Pinpoint the cell where the given text exists, returning its (X, Y) midpoint coordinate. 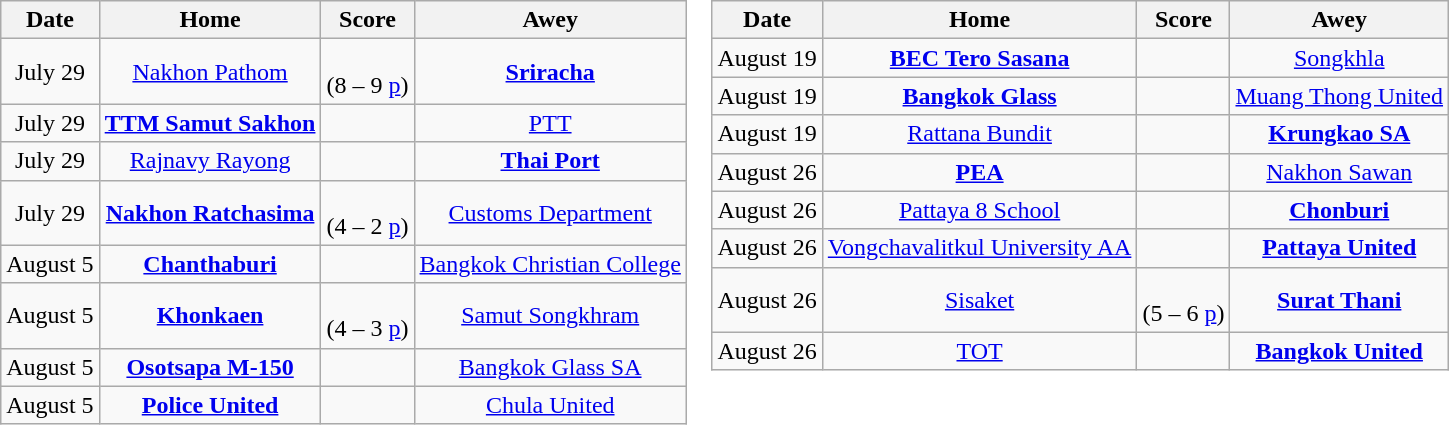
(5 – 6 p) (1184, 300)
Thai Port (550, 161)
Songkhla (1340, 58)
(8 – 9 p) (368, 72)
Sriracha (550, 72)
Pattaya 8 School (980, 210)
BEC Tero Sasana (980, 58)
Vongchavalitkul University AA (980, 248)
Chula United (550, 405)
TOT (980, 351)
TTM Samut Sakhon (210, 123)
Bangkok Glass SA (550, 367)
Chanthaburi (210, 264)
Bangkok Christian College (550, 264)
Chonburi (1340, 210)
Surat Thani (1340, 300)
Customs Department (550, 212)
Nakhon Ratchasima (210, 212)
Nakhon Pathom (210, 72)
Muang Thong United (1340, 96)
Rattana Bundit (980, 134)
Khonkaen (210, 316)
Osotsapa M-150 (210, 367)
(4 – 2 p) (368, 212)
Krungkao SA (1340, 134)
Rajnavy Rayong (210, 161)
Nakhon Sawan (1340, 172)
Samut Songkhram (550, 316)
Sisaket (980, 300)
Bangkok United (1340, 351)
Bangkok Glass (980, 96)
Pattaya United (1340, 248)
Police United (210, 405)
PEA (980, 172)
PTT (550, 123)
(4 – 3 p) (368, 316)
